Scan for the cell matching the given text and deliver its [x, y] coordinate at center. 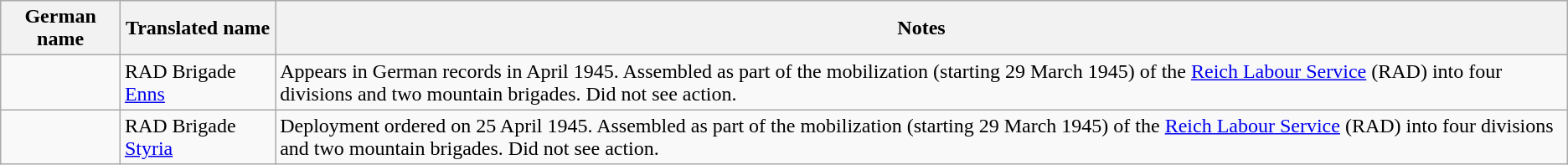
German name [60, 28]
RAD Brigade Enns [198, 82]
RAD Brigade Styria [198, 137]
Notes [921, 28]
Translated name [198, 28]
